Locate the cell with the specified text and output its (x, y) center coordinate. 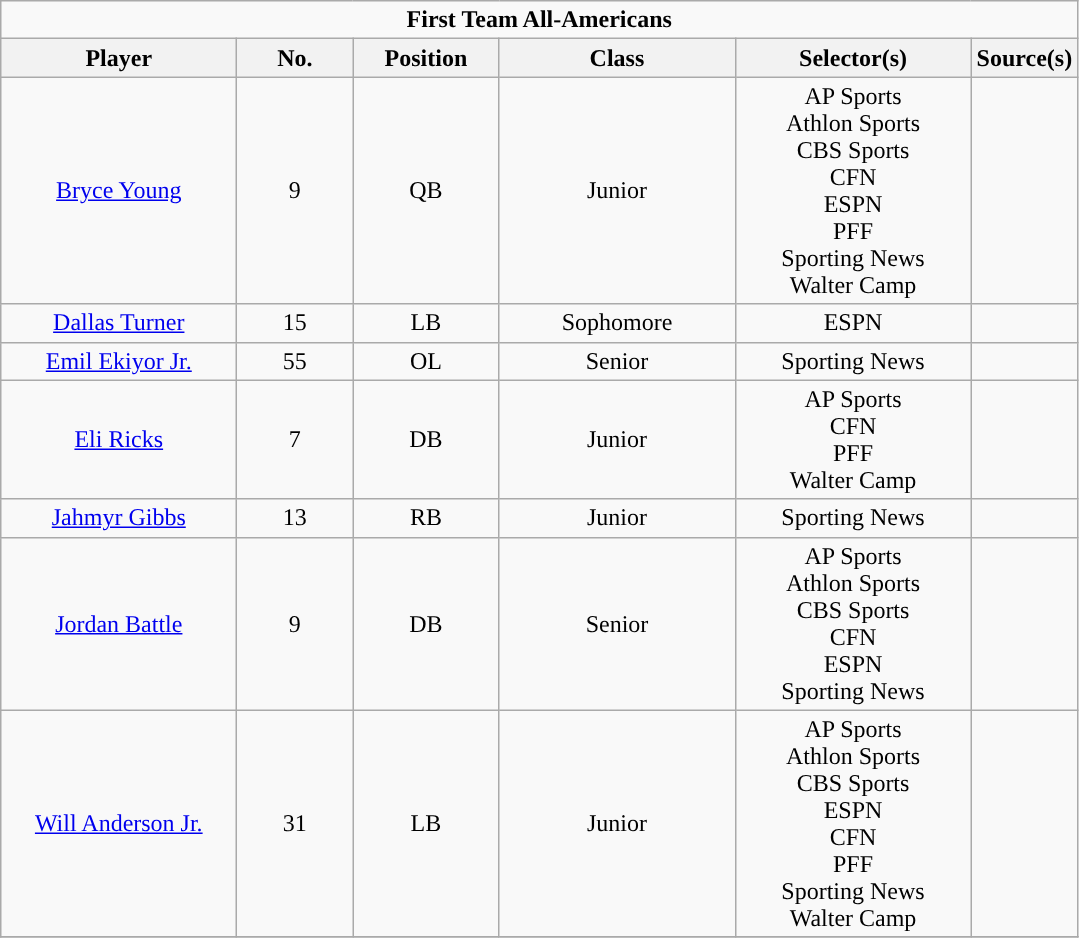
AP Sports Athlon Sports CBS Sports CFN ESPN Sporting News (853, 624)
Position (426, 58)
ESPN (853, 323)
AP Sports CFN PFF Walter Camp (853, 440)
No. (295, 58)
First Team All-Americans (540, 20)
OL (426, 361)
Jahmyr Gibbs (119, 518)
Class (617, 58)
Bryce Young (119, 190)
Sophomore (617, 323)
Player (119, 58)
7 (295, 440)
13 (295, 518)
Jordan Battle (119, 624)
Emil Ekiyor Jr. (119, 361)
Selector(s) (853, 58)
AP Sports Athlon Sports CBS Sports CFN ESPN PFF Sporting News Walter Camp (853, 190)
QB (426, 190)
Will Anderson Jr. (119, 824)
31 (295, 824)
15 (295, 323)
55 (295, 361)
AP Sports Athlon Sports CBS Sports ESPN CFN PFF Sporting News Walter Camp (853, 824)
Eli Ricks (119, 440)
Source(s) (1024, 58)
Dallas Turner (119, 323)
RB (426, 518)
